Locate the cell with the specified text and output its (X, Y) center coordinate. 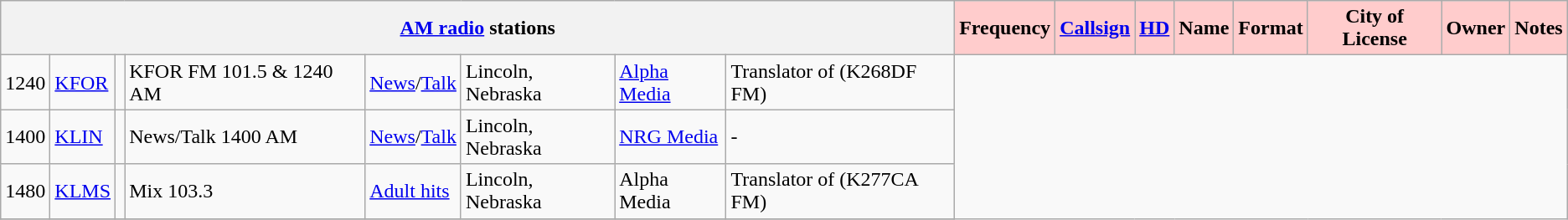
NRG Media (670, 137)
- (841, 137)
Adult hits (414, 191)
1240 (25, 82)
AM radio stations (477, 28)
Name (1204, 28)
City of License (1375, 28)
Translator of (K268DF FM) (841, 82)
KFOR FM 101.5 & 1240 AM (245, 82)
HD (1154, 28)
Notes (1539, 28)
News/Talk 1400 AM (245, 137)
Frequency (1005, 28)
Callsign (1096, 28)
Mix 103.3 (245, 191)
Owner (1476, 28)
KLIN (83, 137)
Translator of (K277CA FM) (841, 191)
Format (1271, 28)
1400 (25, 137)
KFOR (83, 82)
KLMS (83, 191)
1480 (25, 191)
